Search for the cell housing the specified text and yield its (X, Y) center coordinate. 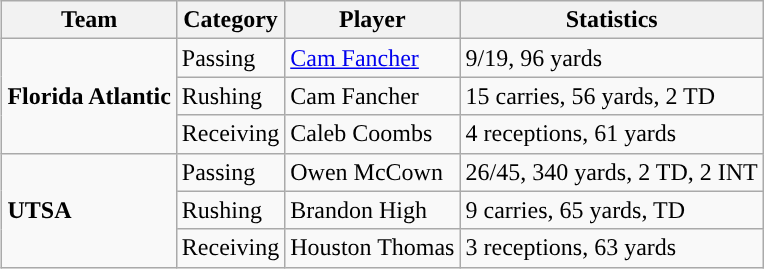
Team (89, 20)
15 carries, 56 yards, 2 TD (612, 96)
3 receptions, 63 yards (612, 248)
Houston Thomas (372, 248)
Brandon High (372, 210)
Category (230, 20)
Caleb Coombs (372, 134)
Owen McCown (372, 172)
4 receptions, 61 yards (612, 134)
UTSA (89, 210)
Player (372, 20)
9 carries, 65 yards, TD (612, 210)
9/19, 96 yards (612, 58)
Florida Atlantic (89, 96)
Statistics (612, 20)
26/45, 340 yards, 2 TD, 2 INT (612, 172)
